Extract the [x, y] coordinate from the center of the cell holding the provided text.  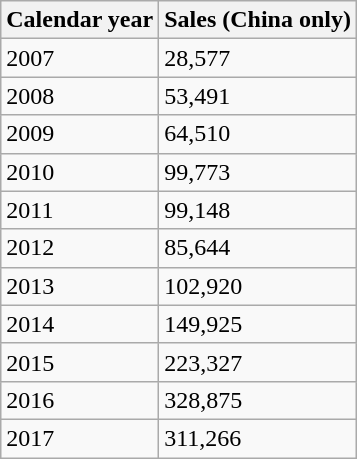
223,327 [258, 362]
85,644 [258, 248]
99,773 [258, 172]
2015 [80, 362]
Calendar year [80, 20]
2008 [80, 96]
2012 [80, 248]
99,148 [258, 210]
2010 [80, 172]
53,491 [258, 96]
2013 [80, 286]
311,266 [258, 438]
2016 [80, 400]
328,875 [258, 400]
149,925 [258, 324]
2009 [80, 134]
2017 [80, 438]
2011 [80, 210]
28,577 [258, 58]
2007 [80, 58]
102,920 [258, 286]
64,510 [258, 134]
Sales (China only) [258, 20]
2014 [80, 324]
